Capture the cell that displays the provided text and extract its (x, y) central coordinate. 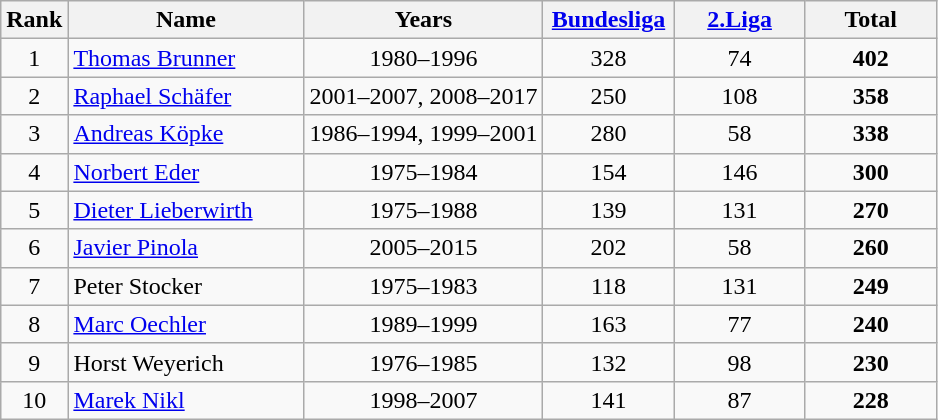
146 (740, 172)
Javier Pinola (186, 248)
6 (34, 248)
240 (870, 324)
7 (34, 286)
Total (870, 20)
Raphael Schäfer (186, 96)
402 (870, 58)
3 (34, 134)
358 (870, 96)
139 (608, 210)
280 (608, 134)
230 (870, 362)
8 (34, 324)
118 (608, 286)
1980–1996 (424, 58)
98 (740, 362)
1975–1983 (424, 286)
300 (870, 172)
2005–2015 (424, 248)
1 (34, 58)
Rank (34, 20)
2 (34, 96)
228 (870, 400)
74 (740, 58)
108 (740, 96)
1989–1999 (424, 324)
Marek Nikl (186, 400)
260 (870, 248)
132 (608, 362)
250 (608, 96)
5 (34, 210)
Horst Weyerich (186, 362)
Years (424, 20)
Peter Stocker (186, 286)
163 (608, 324)
Thomas Brunner (186, 58)
87 (740, 400)
328 (608, 58)
1976–1985 (424, 362)
270 (870, 210)
141 (608, 400)
154 (608, 172)
Norbert Eder (186, 172)
2.Liga (740, 20)
Bundesliga (608, 20)
1975–1984 (424, 172)
Name (186, 20)
202 (608, 248)
249 (870, 286)
1998–2007 (424, 400)
4 (34, 172)
Andreas Köpke (186, 134)
338 (870, 134)
77 (740, 324)
1975–1988 (424, 210)
Dieter Lieberwirth (186, 210)
10 (34, 400)
2001–2007, 2008–2017 (424, 96)
9 (34, 362)
1986–1994, 1999–2001 (424, 134)
Marc Oechler (186, 324)
